Detect which cell encompasses the target text, then output its [x, y] center coordinate. 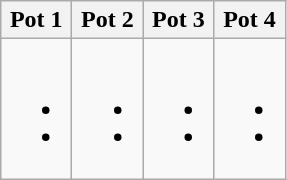
Pot 1 [36, 20]
Pot 3 [178, 20]
Pot 2 [108, 20]
Pot 4 [250, 20]
